Detect which cell encompasses the target text, then output its (x, y) center coordinate. 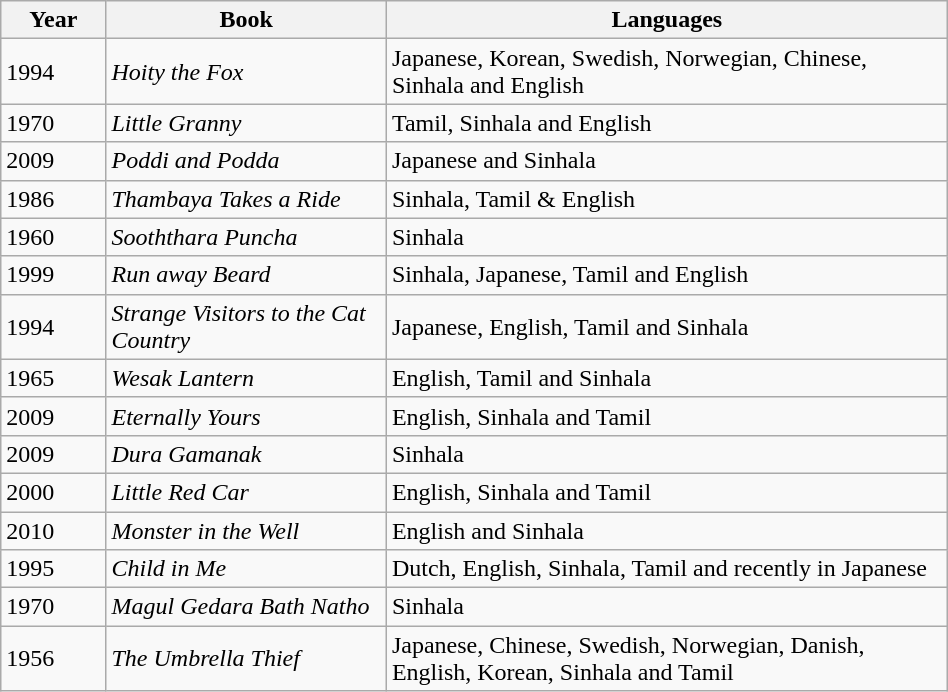
Japanese, English, Tamil and Sinhala (666, 326)
Year (54, 20)
Japanese, Korean, Swedish, Norwegian, Chinese, Sinhala and English (666, 72)
Monster in the Well (246, 531)
Dutch, English, Sinhala, Tamil and recently in Japanese (666, 569)
Dura Gamanak (246, 454)
Tamil, Sinhala and English (666, 123)
1956 (54, 658)
The Umbrella Thief (246, 658)
Eternally Yours (246, 416)
Book (246, 20)
Magul Gedara Bath Natho (246, 607)
Strange Visitors to the Cat Country (246, 326)
2000 (54, 492)
2010 (54, 531)
1999 (54, 275)
Poddi and Podda (246, 161)
Little Granny (246, 123)
English and Sinhala (666, 531)
Sinhala, Japanese, Tamil and English (666, 275)
1965 (54, 378)
Japanese and Sinhala (666, 161)
1995 (54, 569)
Thambaya Takes a Ride (246, 199)
Japanese, Chinese, Swedish, Norwegian, Danish, English, Korean, Sinhala and Tamil (666, 658)
Child in Me (246, 569)
Hoity the Fox (246, 72)
Sooththara Puncha (246, 237)
1960 (54, 237)
Wesak Lantern (246, 378)
Little Red Car (246, 492)
Languages (666, 20)
Sinhala, Tamil & English (666, 199)
English, Tamil and Sinhala (666, 378)
Run away Beard (246, 275)
1986 (54, 199)
